Determine the (x, y) coordinate at the center of the cell enclosing the given text.  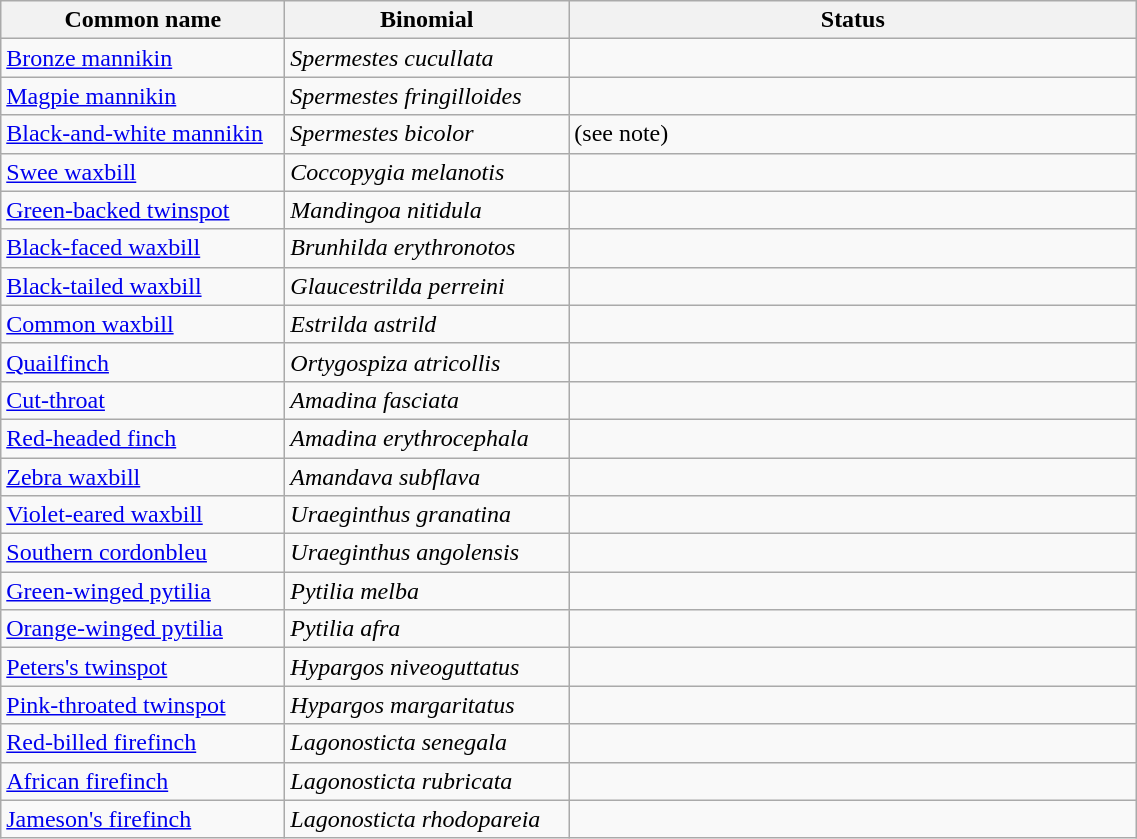
Orange-winged pytilia (143, 629)
Spermestes cucullata (427, 58)
Swee waxbill (143, 172)
Hypargos niveoguttatus (427, 667)
Coccopygia melanotis (427, 172)
Peters's twinspot (143, 667)
Lagonosticta rubricata (427, 781)
Black-tailed waxbill (143, 286)
Green-backed twinspot (143, 210)
Red-headed finch (143, 438)
Magpie mannikin (143, 96)
Amadina fasciata (427, 400)
Common name (143, 20)
Lagonosticta senegala (427, 743)
Zebra waxbill (143, 477)
Black-faced waxbill (143, 248)
Amandava subflava (427, 477)
Binomial (427, 20)
Glaucestrilda perreini (427, 286)
Black-and-white mannikin (143, 134)
Mandingoa nitidula (427, 210)
Uraeginthus angolensis (427, 553)
Spermestes fringilloides (427, 96)
Cut-throat (143, 400)
Quailfinch (143, 362)
Pytilia afra (427, 629)
Lagonosticta rhodopareia (427, 819)
Estrilda astrild (427, 324)
Brunhilda erythronotos (427, 248)
(see note) (853, 134)
Status (853, 20)
Violet-eared waxbill (143, 515)
Jameson's firefinch (143, 819)
Spermestes bicolor (427, 134)
Pink-throated twinspot (143, 705)
Bronze mannikin (143, 58)
Southern cordonbleu (143, 553)
Red-billed firefinch (143, 743)
Amadina erythrocephala (427, 438)
African firefinch (143, 781)
Hypargos margaritatus (427, 705)
Common waxbill (143, 324)
Pytilia melba (427, 591)
Uraeginthus granatina (427, 515)
Green-winged pytilia (143, 591)
Ortygospiza atricollis (427, 362)
